Identify which cell holds the provided text, then report its [X, Y] central coordinate. 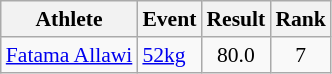
52kg [169, 55]
Rank [300, 19]
Event [169, 19]
Athlete [70, 19]
Result [236, 19]
Fatama Allawi [70, 55]
80.0 [236, 55]
7 [300, 55]
